Pinpoint the cell where the given text exists, returning its (X, Y) midpoint coordinate. 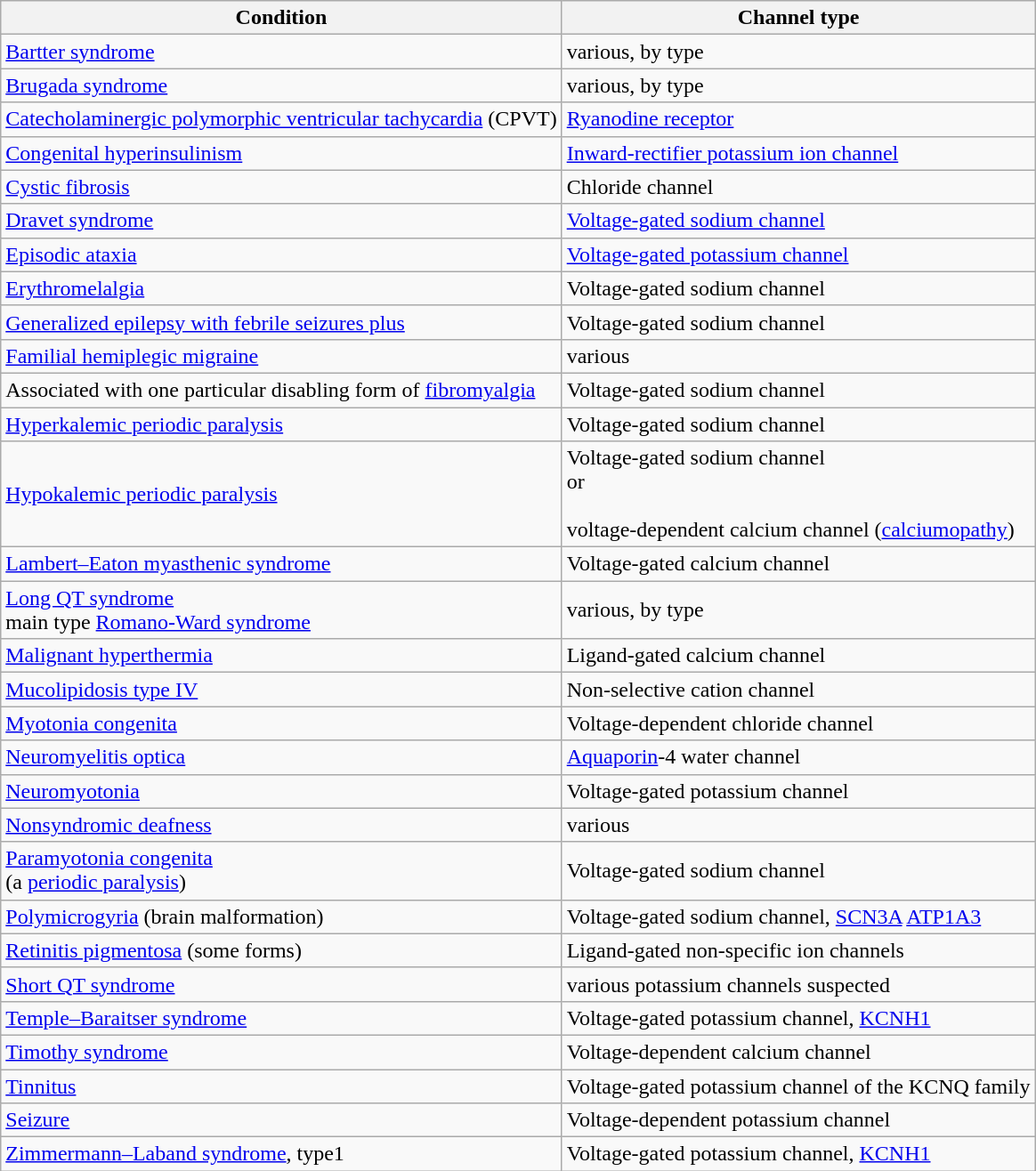
Voltage-gated sodium channel, SCN3A ATP1A3 (798, 917)
Seizure (281, 1120)
Chloride channel (798, 187)
Temple–Baraitser syndrome (281, 1018)
Associated with one particular disabling form of fibromyalgia (281, 390)
Timothy syndrome (281, 1052)
Ligand-gated calcium channel (798, 656)
Hypokalemic periodic paralysis (281, 495)
Congenital hyperinsulinism (281, 153)
Generalized epilepsy with febrile seizures plus (281, 322)
Voltage-dependent calcium channel (798, 1052)
Neuromyotonia (281, 791)
Zimmermann–Laband syndrome, type1 (281, 1154)
Channel type (798, 18)
Myotonia congenita (281, 723)
Voltage-gated calcium channel (798, 564)
Dravet syndrome (281, 221)
Retinitis pigmentosa (some forms) (281, 950)
Tinnitus (281, 1086)
Voltage-gated potassium channel of the KCNQ family (798, 1086)
Catecholaminergic polymorphic ventricular tachycardia (CPVT) (281, 119)
various potassium channels suspected (798, 984)
Voltage-gated sodium channelorvoltage-dependent calcium channel (calciumopathy) (798, 495)
Voltage-dependent chloride channel (798, 723)
Long QT syndromemain type Romano-Ward syndrome (281, 610)
Familial hemiplegic migraine (281, 356)
Voltage-dependent potassium channel (798, 1120)
Ryanodine receptor (798, 119)
Inward-rectifier potassium ion channel (798, 153)
Condition (281, 18)
Nonsyndromic deafness (281, 825)
Cystic fibrosis (281, 187)
Paramyotonia congenita(a periodic paralysis) (281, 870)
Mucolipidosis type IV (281, 690)
Erythromelalgia (281, 288)
Brugada syndrome (281, 85)
Short QT syndrome (281, 984)
Episodic ataxia (281, 254)
Aquaporin-4 water channel (798, 757)
Lambert–Eaton myasthenic syndrome (281, 564)
Ligand-gated non-specific ion channels (798, 950)
Polymicrogyria (brain malformation) (281, 917)
Bartter syndrome (281, 52)
Non-selective cation channel (798, 690)
Malignant hyperthermia (281, 656)
Hyperkalemic periodic paralysis (281, 424)
Neuromyelitis optica (281, 757)
